Output the [x, y] coordinate of the center of the cell containing the given text.  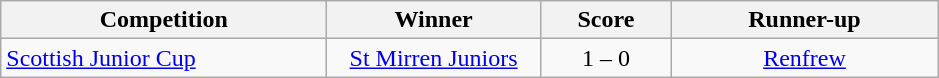
Score [606, 20]
Winner [434, 20]
1 – 0 [606, 58]
Runner-up [804, 20]
Competition [164, 20]
Renfrew [804, 58]
Scottish Junior Cup [164, 58]
St Mirren Juniors [434, 58]
